From the cell containing the given text, extract its center point as [x, y] coordinate. 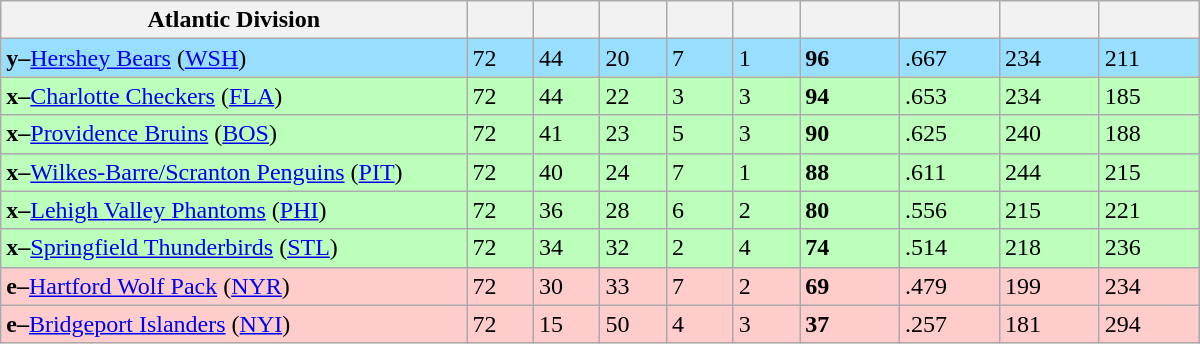
90 [850, 134]
36 [566, 210]
.514 [950, 248]
x–Lehigh Valley Phantoms (PHI) [234, 210]
.653 [950, 96]
x–Providence Bruins (BOS) [234, 134]
x–Charlotte Checkers (FLA) [234, 96]
23 [634, 134]
88 [850, 172]
74 [850, 248]
.556 [950, 210]
5 [700, 134]
24 [634, 172]
e–Hartford Wolf Pack (NYR) [234, 286]
34 [566, 248]
211 [1149, 58]
30 [566, 286]
15 [566, 324]
y–Hershey Bears (WSH) [234, 58]
181 [1049, 324]
.479 [950, 286]
236 [1149, 248]
.667 [950, 58]
32 [634, 248]
x–Wilkes-Barre/Scranton Penguins (PIT) [234, 172]
.611 [950, 172]
96 [850, 58]
6 [700, 210]
22 [634, 96]
244 [1049, 172]
e–Bridgeport Islanders (NYI) [234, 324]
.257 [950, 324]
80 [850, 210]
188 [1149, 134]
185 [1149, 96]
Atlantic Division [234, 20]
40 [566, 172]
37 [850, 324]
199 [1049, 286]
50 [634, 324]
.625 [950, 134]
20 [634, 58]
94 [850, 96]
69 [850, 286]
294 [1149, 324]
41 [566, 134]
218 [1049, 248]
33 [634, 286]
x–Springfield Thunderbirds (STL) [234, 248]
28 [634, 210]
221 [1149, 210]
240 [1049, 134]
